For the text-containing cell, return its midpoint in [x, y] coordinate format. 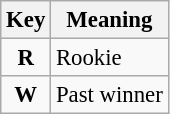
R [26, 58]
Past winner [110, 95]
W [26, 95]
Key [26, 20]
Meaning [110, 20]
Rookie [110, 58]
